Locate the cell with the specified text and output its [x, y] center coordinate. 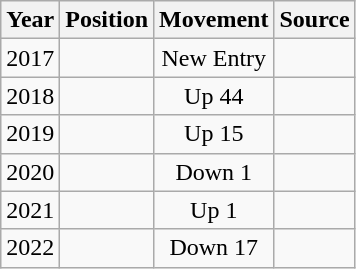
2020 [30, 172]
Up 15 [214, 134]
Up 1 [214, 210]
Source [314, 20]
2018 [30, 96]
Year [30, 20]
2022 [30, 248]
2019 [30, 134]
Position [107, 20]
2021 [30, 210]
New Entry [214, 58]
Down 1 [214, 172]
Up 44 [214, 96]
Down 17 [214, 248]
Movement [214, 20]
2017 [30, 58]
